Scan for the cell matching the given text and deliver its [X, Y] coordinate at center. 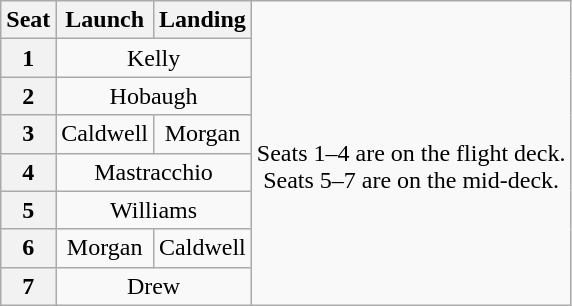
Seat [28, 20]
4 [28, 172]
2 [28, 96]
Hobaugh [154, 96]
Seats 1–4 are on the flight deck.Seats 5–7 are on the mid-deck. [411, 153]
3 [28, 134]
Kelly [154, 58]
7 [28, 286]
5 [28, 210]
6 [28, 248]
1 [28, 58]
Drew [154, 286]
Landing [203, 20]
Launch [105, 20]
Williams [154, 210]
Mastracchio [154, 172]
